Pinpoint the cell where the given text exists, returning its (x, y) midpoint coordinate. 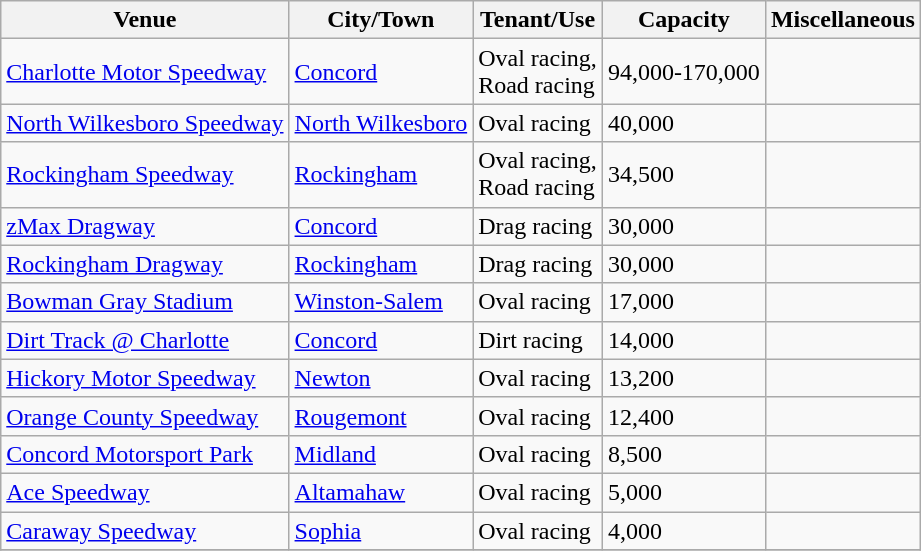
Winston-Salem (381, 302)
Capacity (684, 20)
Charlotte Motor Speedway (145, 72)
Orange County Speedway (145, 416)
8,500 (684, 454)
Rockingham Dragway (145, 264)
Altamahaw (381, 492)
94,000-170,000 (684, 72)
Midland (381, 454)
Dirt racing (538, 340)
17,000 (684, 302)
Dirt Track @ Charlotte (145, 340)
Rougemont (381, 416)
North Wilkesboro Speedway (145, 123)
Concord Motorsport Park (145, 454)
4,000 (684, 531)
Venue (145, 20)
Sophia (381, 531)
Hickory Motor Speedway (145, 378)
Bowman Gray Stadium (145, 302)
Miscellaneous (842, 20)
40,000 (684, 123)
14,000 (684, 340)
13,200 (684, 378)
12,400 (684, 416)
Rockingham Speedway (145, 174)
Newton (381, 378)
zMax Dragway (145, 226)
Tenant/Use (538, 20)
North Wilkesboro (381, 123)
Caraway Speedway (145, 531)
5,000 (684, 492)
Ace Speedway (145, 492)
34,500 (684, 174)
City/Town (381, 20)
